Output the [x, y] coordinate of the center of the cell containing the given text.  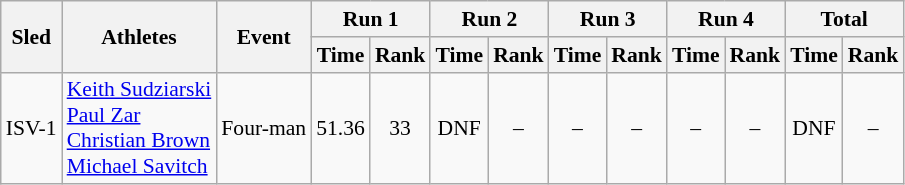
Run 1 [370, 19]
Four-man [264, 128]
Event [264, 36]
Run 4 [726, 19]
33 [400, 128]
Total [844, 19]
ISV-1 [32, 128]
Run 3 [608, 19]
51.36 [340, 128]
Run 2 [489, 19]
Athletes [140, 36]
Sled [32, 36]
Keith SudziarskiPaul ZarChristian BrownMichael Savitch [140, 128]
